Pinpoint the cell where the given text exists, returning its (x, y) midpoint coordinate. 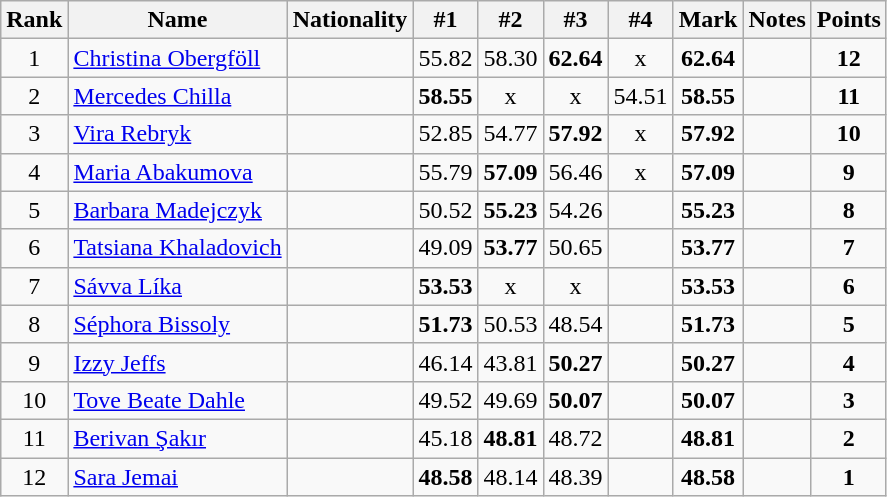
Berivan Şakır (178, 438)
Name (178, 20)
49.69 (510, 400)
#1 (446, 20)
48.39 (576, 477)
54.51 (640, 96)
48.54 (576, 324)
56.46 (576, 172)
Mark (708, 20)
45.18 (446, 438)
Notes (777, 20)
#3 (576, 20)
54.77 (510, 134)
50.52 (446, 210)
Christina Obergföll (178, 58)
52.85 (446, 134)
Séphora Bissoly (178, 324)
Tove Beate Dahle (178, 400)
50.65 (576, 248)
48.72 (576, 438)
49.09 (446, 248)
54.26 (576, 210)
Sávva Líka (178, 286)
#4 (640, 20)
Mercedes Chilla (178, 96)
Barbara Madejczyk (178, 210)
58.30 (510, 58)
49.52 (446, 400)
Izzy Jeffs (178, 362)
48.14 (510, 477)
Points (848, 20)
#2 (510, 20)
Nationality (350, 20)
Sara Jemai (178, 477)
55.79 (446, 172)
46.14 (446, 362)
Vira Rebryk (178, 134)
43.81 (510, 362)
50.53 (510, 324)
55.82 (446, 58)
Rank (34, 20)
Tatsiana Khaladovich (178, 248)
Maria Abakumova (178, 172)
